Capture the cell that displays the provided text and extract its [X, Y] central coordinate. 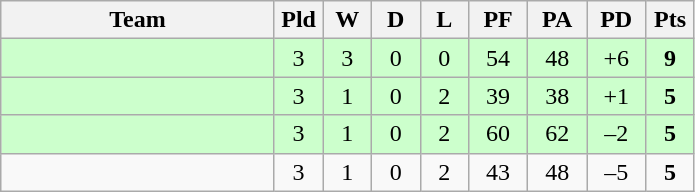
PD [616, 20]
W [348, 20]
43 [498, 172]
Pld [298, 20]
D [396, 20]
39 [498, 96]
38 [558, 96]
+6 [616, 58]
60 [498, 134]
–5 [616, 172]
62 [558, 134]
L [444, 20]
Pts [670, 20]
+1 [616, 96]
Team [138, 20]
PA [558, 20]
54 [498, 58]
–2 [616, 134]
PF [498, 20]
9 [670, 58]
